Pinpoint the cell where the given text exists, returning its (x, y) midpoint coordinate. 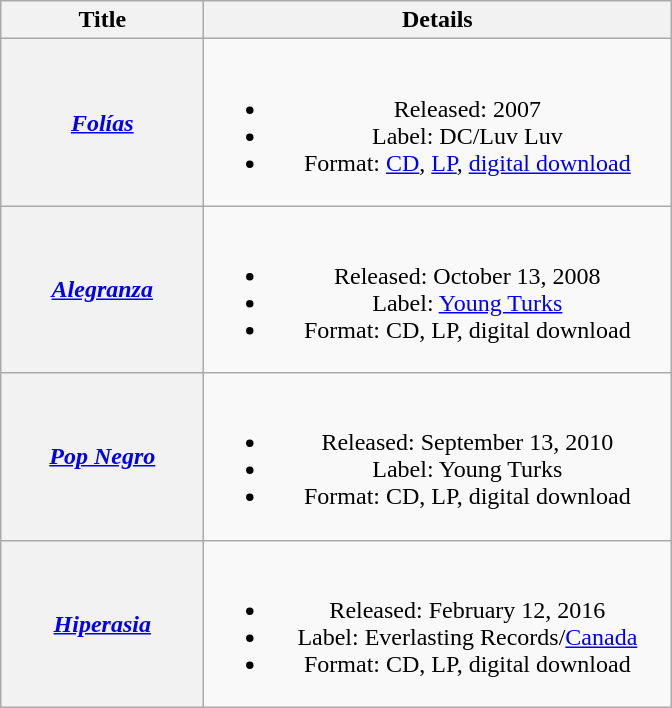
Released: 2007Label: DC/Luv LuvFormat: CD, LP, digital download (438, 122)
Folías (102, 122)
Hiperasia (102, 624)
Pop Negro (102, 456)
Alegranza (102, 290)
Title (102, 20)
Released: February 12, 2016Label: Everlasting Records/CanadaFormat: CD, LP, digital download (438, 624)
Released: September 13, 2010Label: Young TurksFormat: CD, LP, digital download (438, 456)
Released: October 13, 2008Label: Young TurksFormat: CD, LP, digital download (438, 290)
Details (438, 20)
